Detect which cell encompasses the target text, then output its (X, Y) center coordinate. 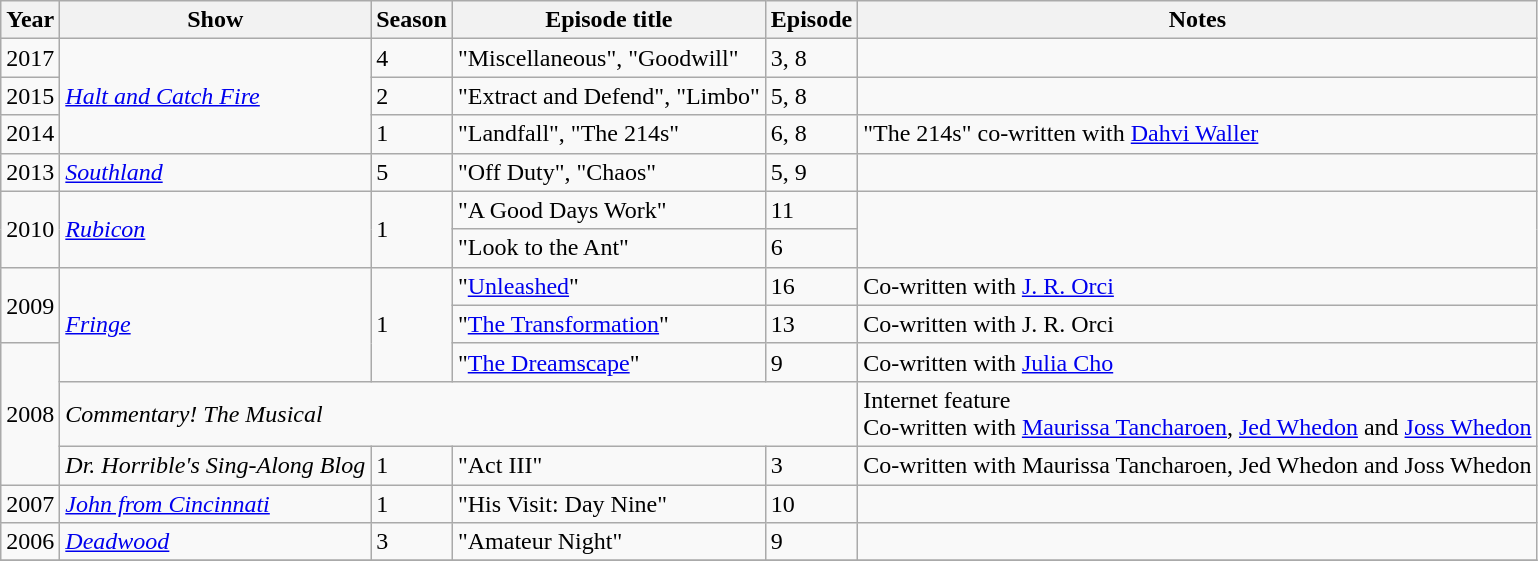
Episode title (608, 20)
16 (811, 286)
John from Cincinnati (216, 503)
6 (811, 248)
"Miscellaneous", "Goodwill" (608, 58)
"Amateur Night" (608, 542)
"A Good Days Work" (608, 210)
"Act III" (608, 465)
2007 (30, 503)
"Off Duty", "Chaos" (608, 172)
6, 8 (811, 134)
Co-written with Julia Cho (1198, 362)
5, 9 (811, 172)
Season (412, 20)
Rubicon (216, 229)
Show (216, 20)
Southland (216, 172)
Fringe (216, 324)
"The Dreamscape" (608, 362)
Halt and Catch Fire (216, 96)
13 (811, 324)
Deadwood (216, 542)
Co-written with Maurissa Tancharoen, Jed Whedon and Joss Whedon (1198, 465)
Commentary! The Musical (459, 414)
4 (412, 58)
Dr. Horrible's Sing-Along Blog (216, 465)
"His Visit: Day Nine" (608, 503)
2017 (30, 58)
2014 (30, 134)
"The 214s" co-written with Dahvi Waller (1198, 134)
"Look to the Ant" (608, 248)
Notes (1198, 20)
2 (412, 96)
"Landfall", "The 214s" (608, 134)
"Unleashed" (608, 286)
2009 (30, 305)
2015 (30, 96)
10 (811, 503)
3, 8 (811, 58)
"The Transformation" (608, 324)
11 (811, 210)
2013 (30, 172)
2010 (30, 229)
5, 8 (811, 96)
2006 (30, 542)
Episode (811, 20)
Year (30, 20)
2008 (30, 414)
5 (412, 172)
"Extract and Defend", "Limbo" (608, 96)
Internet featureCo-written with Maurissa Tancharoen, Jed Whedon and Joss Whedon (1198, 414)
